Extract the (x, y) coordinate from the center of the cell holding the provided text.  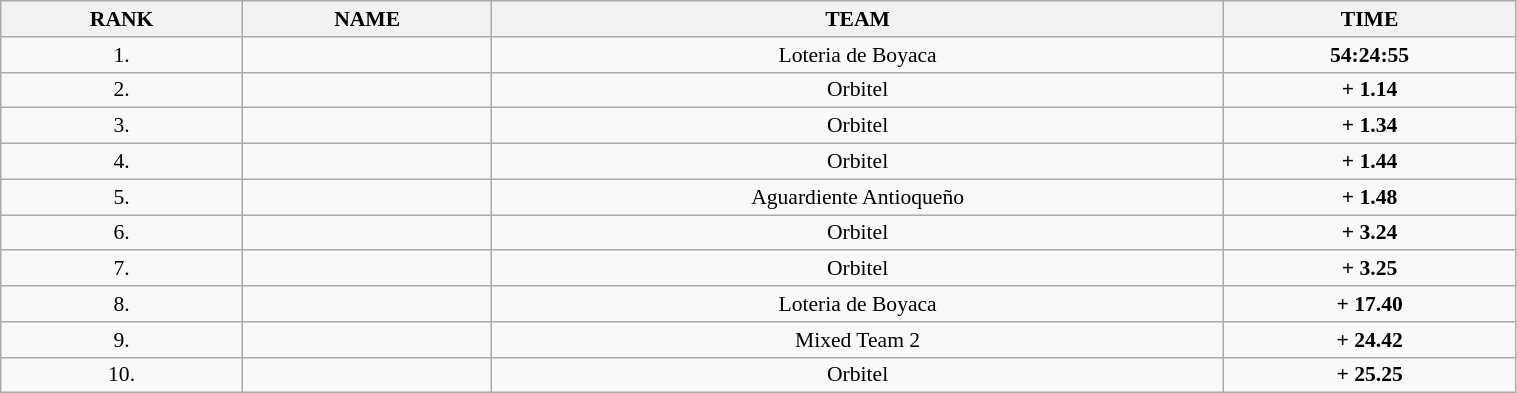
+ 1.14 (1370, 90)
6. (122, 233)
9. (122, 340)
4. (122, 162)
+ 3.24 (1370, 233)
RANK (122, 19)
+ 24.42 (1370, 340)
8. (122, 304)
TEAM (858, 19)
Mixed Team 2 (858, 340)
5. (122, 197)
54:24:55 (1370, 55)
+ 1.34 (1370, 126)
10. (122, 375)
NAME (367, 19)
+ 1.48 (1370, 197)
2. (122, 90)
Aguardiente Antioqueño (858, 197)
+ 1.44 (1370, 162)
1. (122, 55)
+ 17.40 (1370, 304)
+ 3.25 (1370, 269)
7. (122, 269)
+ 25.25 (1370, 375)
TIME (1370, 19)
3. (122, 126)
